Locate the cell with the specified text and output its [X, Y] center coordinate. 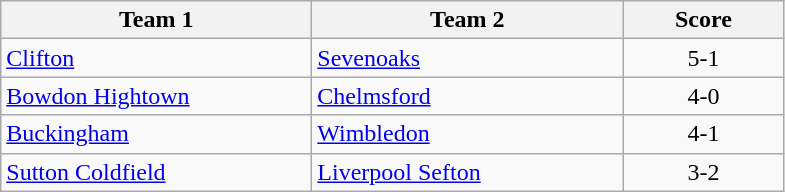
4-0 [704, 96]
Sevenoaks [468, 58]
Team 1 [156, 20]
Clifton [156, 58]
Team 2 [468, 20]
4-1 [704, 134]
3-2 [704, 172]
Sutton Coldfield [156, 172]
Wimbledon [468, 134]
5-1 [704, 58]
Buckingham [156, 134]
Score [704, 20]
Chelmsford [468, 96]
Bowdon Hightown [156, 96]
Liverpool Sefton [468, 172]
